Return (x, y) of the center of cell containing provided text 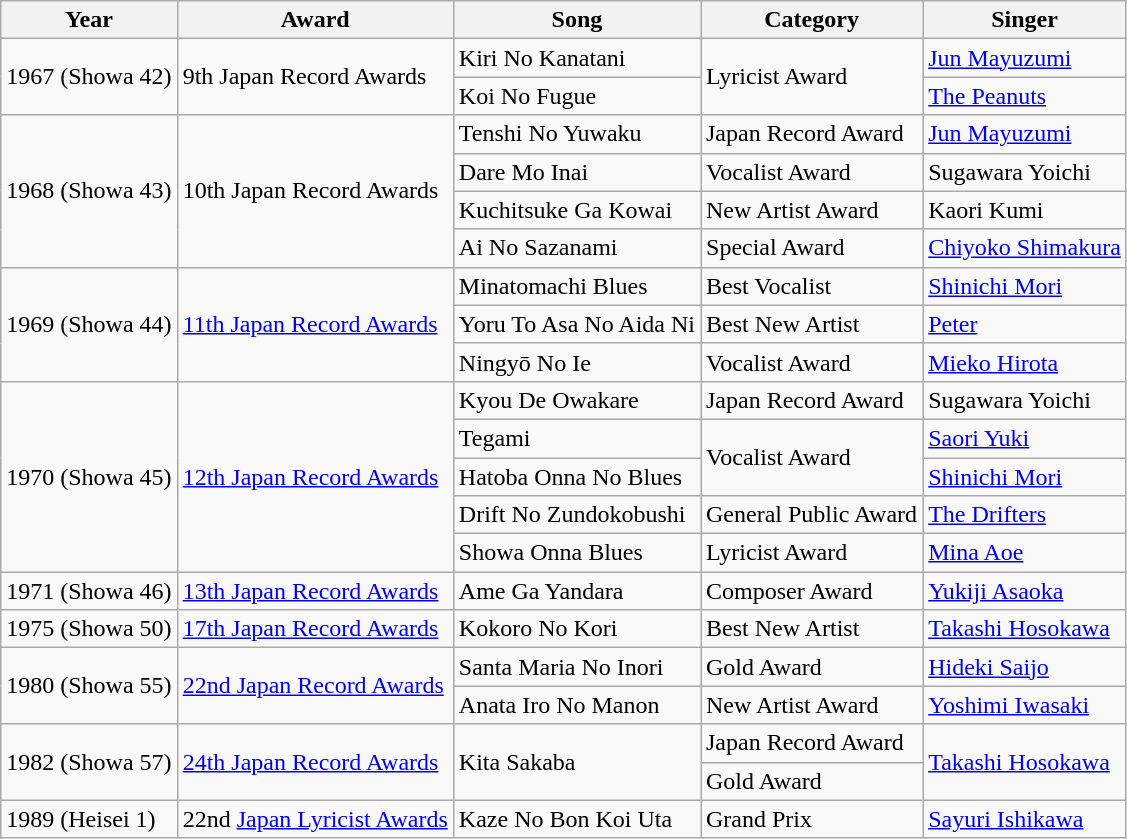
Year (89, 20)
General Public Award (811, 515)
Ningyō No Ie (576, 362)
1982 (Showa 57) (89, 762)
Mina Aoe (1025, 553)
22nd Japan Record Awards (315, 686)
1969 (Showa 44) (89, 324)
The Drifters (1025, 515)
13th Japan Record Awards (315, 591)
Minatomachi Blues (576, 286)
Category (811, 20)
Kyou De Owakare (576, 400)
Yukiji Asaoka (1025, 591)
Koi No Fugue (576, 96)
Grand Prix (811, 819)
Kaze No Bon Koi Uta (576, 819)
24th Japan Record Awards (315, 762)
Composer Award (811, 591)
Kuchitsuke Ga Kowai (576, 210)
Chiyoko Shimakura (1025, 248)
Saori Yuki (1025, 438)
1967 (Showa 42) (89, 77)
Mieko Hirota (1025, 362)
Kaori Kumi (1025, 210)
Special Award (811, 248)
1989 (Heisei 1) (89, 819)
Peter (1025, 324)
1968 (Showa 43) (89, 191)
1971 (Showa 46) (89, 591)
1980 (Showa 55) (89, 686)
Tenshi No Yuwaku (576, 134)
Ai No Sazanami (576, 248)
Song (576, 20)
Kita Sakaba (576, 762)
Hatoba Onna No Blues (576, 477)
Showa Onna Blues (576, 553)
Yoru To Asa No Aida Ni (576, 324)
Santa Maria No Inori (576, 667)
Anata Iro No Manon (576, 705)
The Peanuts (1025, 96)
Kiri No Kanatani (576, 58)
Tegami (576, 438)
22nd Japan Lyricist Awards (315, 819)
Singer (1025, 20)
12th Japan Record Awards (315, 476)
Kokoro No Kori (576, 629)
Best Vocalist (811, 286)
Sayuri Ishikawa (1025, 819)
9th Japan Record Awards (315, 77)
Award (315, 20)
11th Japan Record Awards (315, 324)
Ame Ga Yandara (576, 591)
1970 (Showa 45) (89, 476)
10th Japan Record Awards (315, 191)
Hideki Saijo (1025, 667)
Drift No Zundokobushi (576, 515)
1975 (Showa 50) (89, 629)
Yoshimi Iwasaki (1025, 705)
17th Japan Record Awards (315, 629)
Dare Mo Inai (576, 172)
